Return [x, y] of the center of cell containing provided text 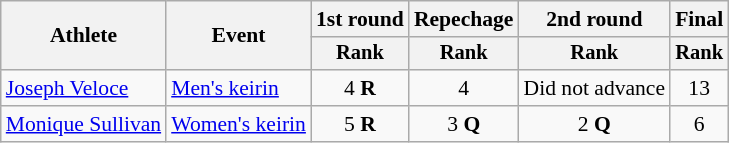
6 [699, 124]
4 R [360, 88]
Athlete [84, 36]
4 [464, 88]
3 Q [464, 124]
13 [699, 88]
Event [238, 36]
Men's keirin [238, 88]
5 R [360, 124]
2nd round [595, 19]
Monique Sullivan [84, 124]
1st round [360, 19]
Joseph Veloce [84, 88]
Final [699, 19]
Women's keirin [238, 124]
Did not advance [595, 88]
Repechage [464, 19]
2 Q [595, 124]
